Search for the cell housing the specified text and yield its (x, y) center coordinate. 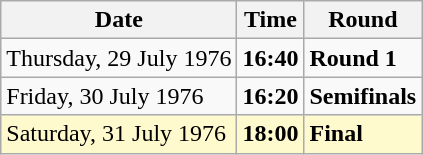
Saturday, 31 July 1976 (119, 134)
16:40 (270, 58)
Round 1 (363, 58)
Final (363, 134)
Time (270, 20)
Semifinals (363, 96)
16:20 (270, 96)
18:00 (270, 134)
Friday, 30 July 1976 (119, 96)
Thursday, 29 July 1976 (119, 58)
Round (363, 20)
Date (119, 20)
